Output the [x, y] coordinate of the center of the cell containing the given text.  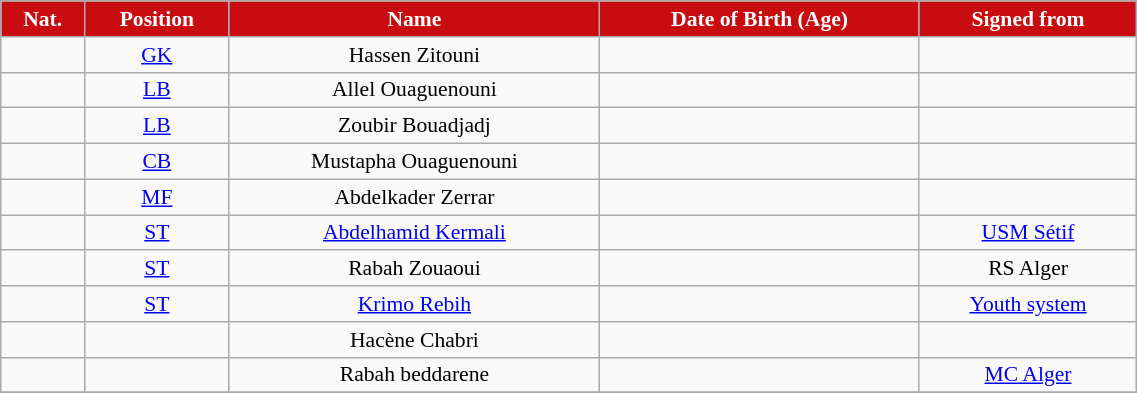
GK [157, 55]
Date of Birth (Age) [760, 19]
Zoubir Bouadjadj [414, 126]
Position [157, 19]
Allel Ouaguenouni [414, 90]
USM Sétif [1028, 233]
Rabah Zouaoui [414, 269]
RS Alger [1028, 269]
MC Alger [1028, 375]
Krimo Rebih [414, 304]
Youth system [1028, 304]
Nat. [43, 19]
Abdelkader Zerrar [414, 197]
Abdelhamid Kermali [414, 233]
CB [157, 162]
Mustapha Ouaguenouni [414, 162]
Hassen Zitouni [414, 55]
Name [414, 19]
Rabah beddarene [414, 375]
Signed from [1028, 19]
Hacène Chabri [414, 340]
MF [157, 197]
